Find where the given text appears and provide that cell's center as [x, y] coordinate. 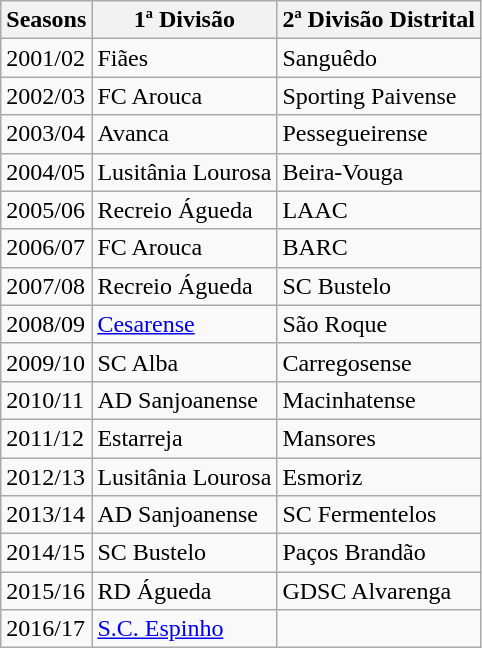
Mansores [379, 438]
Sanguêdo [379, 58]
Fiães [184, 58]
LAAC [379, 210]
2009/10 [46, 362]
2004/05 [46, 172]
SC Fermentelos [379, 515]
2001/02 [46, 58]
Pessegueirense [379, 134]
GDSC Alvarenga [379, 591]
SC Alba [184, 362]
2016/17 [46, 629]
Sporting Paivense [379, 96]
2013/14 [46, 515]
Paços Brandão [379, 553]
Estarreja [184, 438]
2ª Divisão Distrital [379, 20]
2012/13 [46, 477]
S.C. Espinho [184, 629]
2011/12 [46, 438]
2002/03 [46, 96]
2005/06 [46, 210]
BARC [379, 248]
São Roque [379, 324]
Cesarense [184, 324]
RD Águeda [184, 591]
2007/08 [46, 286]
Avanca [184, 134]
2003/04 [46, 134]
Carregosense [379, 362]
Seasons [46, 20]
2008/09 [46, 324]
Esmoriz [379, 477]
2015/16 [46, 591]
2006/07 [46, 248]
2014/15 [46, 553]
2010/11 [46, 400]
Macinhatense [379, 400]
Beira-Vouga [379, 172]
1ª Divisão [184, 20]
